Locate the cell with the specified text and output its [X, Y] center coordinate. 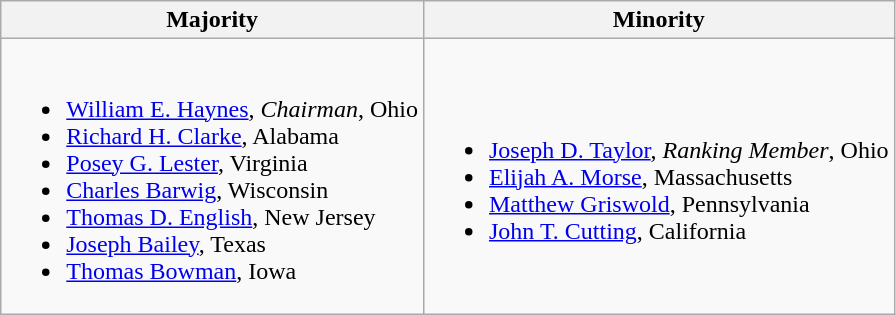
Minority [658, 20]
Joseph D. Taylor, Ranking Member, OhioElijah A. Morse, MassachusettsMatthew Griswold, PennsylvaniaJohn T. Cutting, California [658, 176]
Majority [212, 20]
